Scan for the cell matching the given text and deliver its (x, y) coordinate at center. 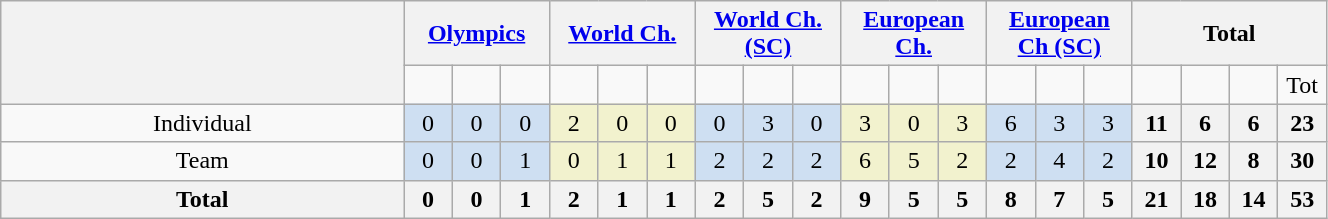
Olympics (477, 34)
14 (1254, 199)
53 (1302, 199)
European Ch. (914, 34)
World Ch. (SC) (768, 34)
30 (1302, 161)
11 (1156, 123)
Individual (202, 123)
European Ch (SC) (1060, 34)
10 (1156, 161)
12 (1206, 161)
18 (1206, 199)
23 (1302, 123)
Team (202, 161)
21 (1156, 199)
7 (1060, 199)
4 (1060, 161)
Tot (1302, 85)
World Ch. (622, 34)
9 (866, 199)
